Extract the (X, Y) coordinate from the center of the cell holding the provided text.  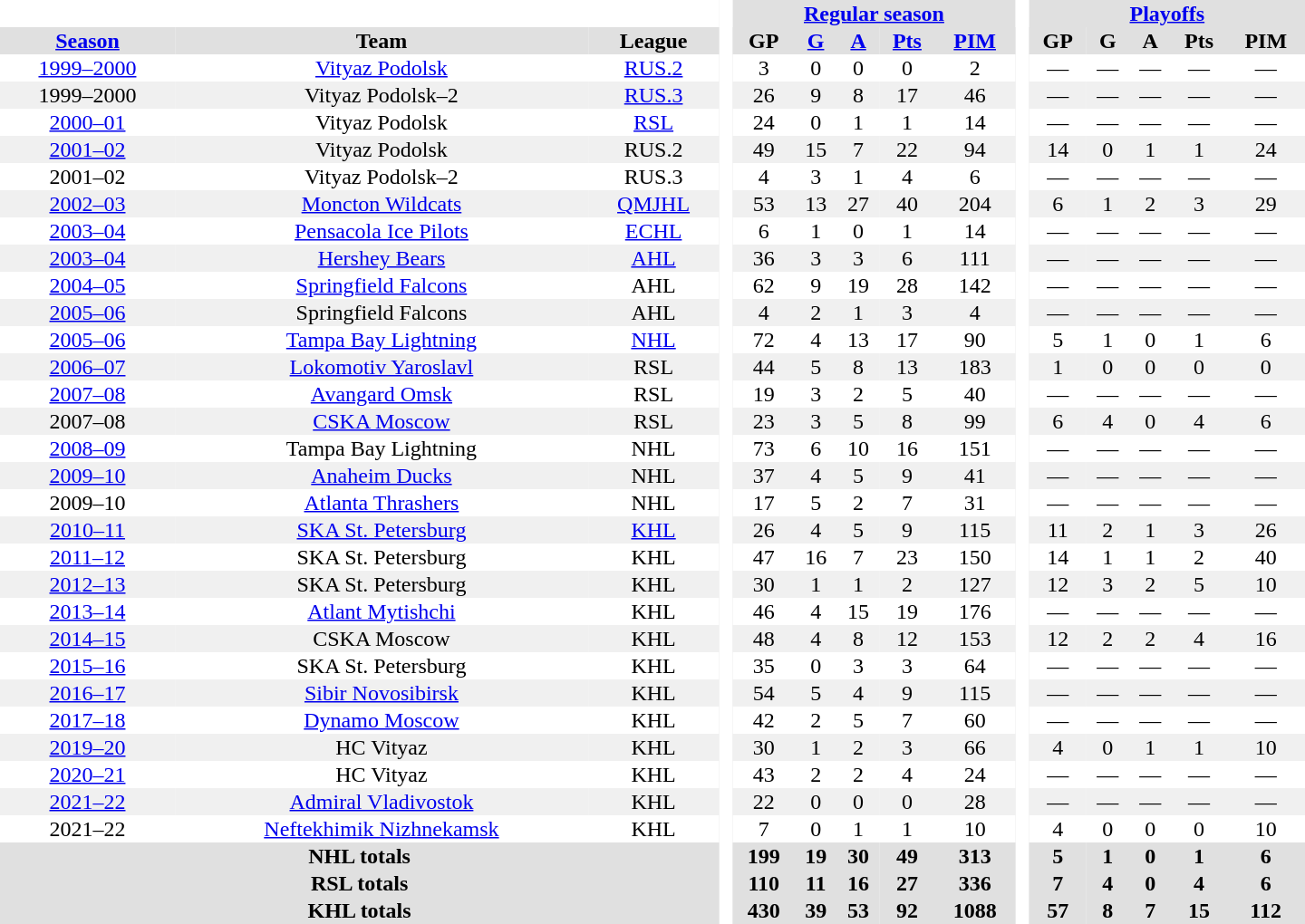
72 (764, 340)
336 (975, 883)
2016–17 (87, 693)
ECHL (653, 231)
90 (975, 340)
Admiral Vladivostok (382, 802)
60 (975, 720)
42 (764, 720)
183 (975, 367)
1088 (975, 910)
94 (975, 149)
2020–21 (87, 775)
39 (816, 910)
Neftekhimik Nizhnekamsk (382, 829)
112 (1265, 910)
League (653, 41)
64 (975, 666)
NHL totals (359, 856)
Lokomotiv Yaroslavl (382, 367)
73 (764, 448)
54 (764, 693)
Sibir Novosibirsk (382, 693)
43 (764, 775)
RSL totals (359, 883)
150 (975, 557)
Team (382, 41)
44 (764, 367)
Regular season (874, 14)
Anaheim Ducks (382, 476)
430 (764, 910)
Dynamo Moscow (382, 720)
2014–15 (87, 639)
2017–18 (87, 720)
127 (975, 584)
48 (764, 639)
110 (764, 883)
47 (764, 557)
2011–12 (87, 557)
199 (764, 856)
151 (975, 448)
2004–05 (87, 285)
Playoffs (1167, 14)
2015–16 (87, 666)
2000–01 (87, 122)
31 (975, 503)
Atlanta Thrashers (382, 503)
2013–14 (87, 611)
36 (764, 258)
Hershey Bears (382, 258)
2012–13 (87, 584)
29 (1265, 204)
41 (975, 476)
Pensacola Ice Pilots (382, 231)
62 (764, 285)
2006–07 (87, 367)
35 (764, 666)
QMJHL (653, 204)
99 (975, 421)
66 (975, 747)
153 (975, 639)
Avangard Omsk (382, 394)
2002–03 (87, 204)
KHL totals (359, 910)
57 (1058, 910)
176 (975, 611)
204 (975, 204)
2008–09 (87, 448)
37 (764, 476)
2010–11 (87, 530)
142 (975, 285)
111 (975, 258)
Moncton Wildcats (382, 204)
Season (87, 41)
Atlant Mytishchi (382, 611)
92 (908, 910)
2019–20 (87, 747)
313 (975, 856)
